Provide the [X, Y] coordinate of the cell's center where the given text is located.  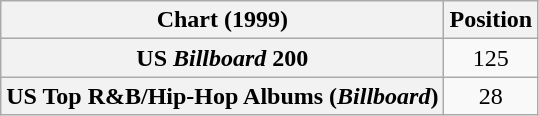
US Top R&B/Hip-Hop Albums (Billboard) [222, 96]
125 [491, 58]
Position [491, 20]
Chart (1999) [222, 20]
28 [491, 96]
US Billboard 200 [222, 58]
